Pinpoint the cell where the given text exists, returning its (X, Y) midpoint coordinate. 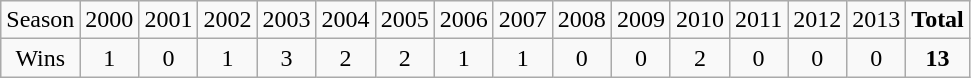
2011 (758, 20)
2000 (110, 20)
2001 (168, 20)
2002 (228, 20)
Season (40, 20)
3 (286, 58)
2006 (464, 20)
13 (938, 58)
2010 (700, 20)
Total (938, 20)
2004 (346, 20)
2013 (876, 20)
2012 (818, 20)
2008 (582, 20)
2003 (286, 20)
Wins (40, 58)
2005 (404, 20)
2009 (640, 20)
2007 (522, 20)
